Return [X, Y] of the center of cell containing provided text 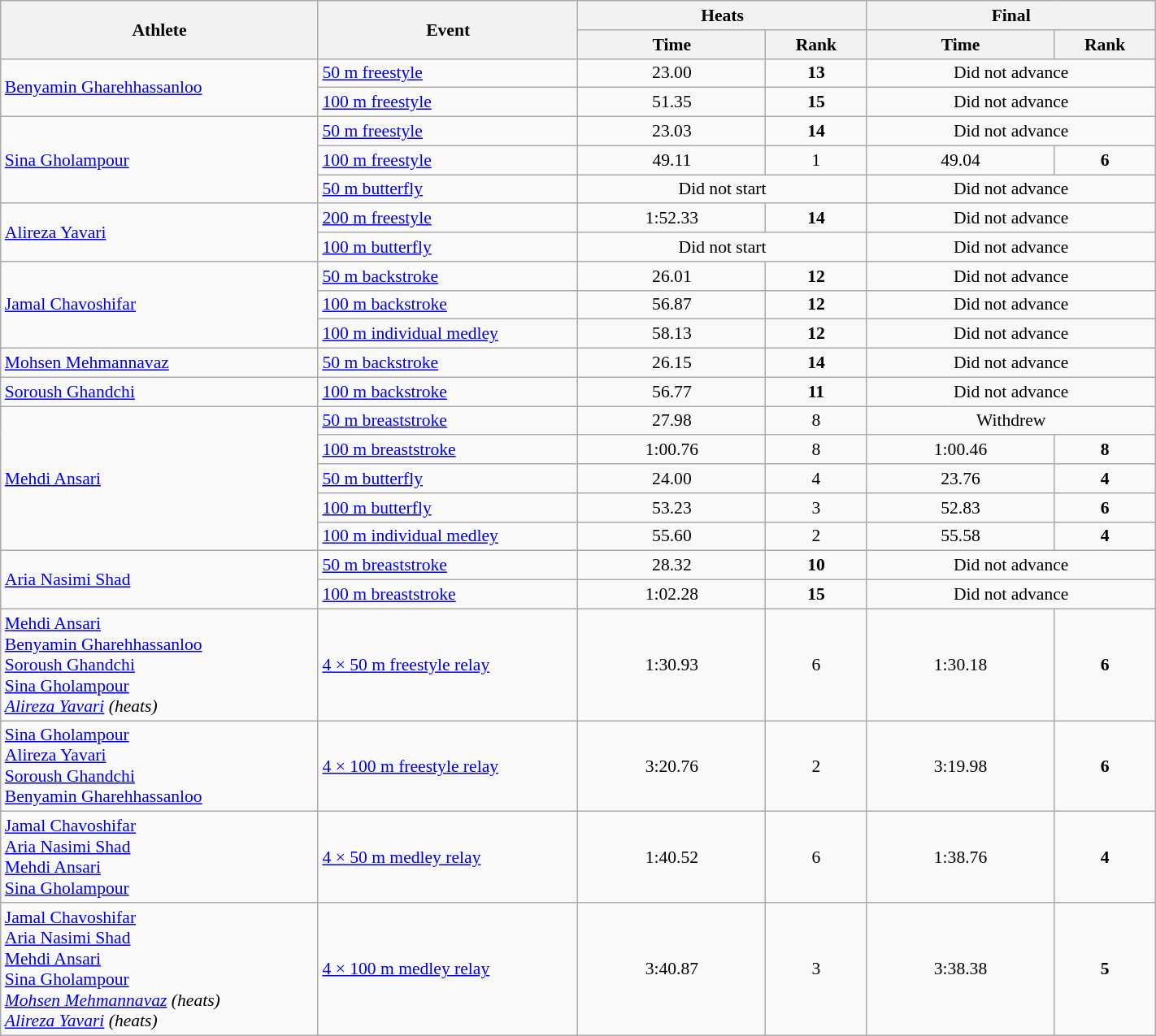
Alireza Yavari [159, 232]
1:00.46 [961, 450]
Sina Gholampour [159, 161]
26.15 [671, 363]
Final [1011, 15]
Mohsen Mehmannavaz [159, 363]
49.11 [671, 160]
Sina GholampourAlireza YavariSoroush GhandchiBenyamin Gharehhassanloo [159, 766]
56.77 [671, 392]
23.00 [671, 73]
55.58 [961, 536]
3:38.38 [961, 969]
Jamal ChavoshifarAria Nasimi ShadMehdi AnsariSina GholampourMohsen Mehmannavaz (heats)Alireza Yavari (heats) [159, 969]
200 m freestyle [448, 219]
1:38.76 [961, 857]
Withdrew [1011, 421]
Mehdi Ansari [159, 479]
5 [1105, 969]
1:30.93 [671, 665]
Aria Nasimi Shad [159, 580]
1:30.18 [961, 665]
Benyamin Gharehhassanloo [159, 88]
49.04 [961, 160]
52.83 [961, 508]
4 × 50 m medley relay [448, 857]
26.01 [671, 276]
1:02.28 [671, 595]
Event [448, 29]
10 [816, 566]
24.00 [671, 479]
1:00.76 [671, 450]
3:20.76 [671, 766]
Jamal ChavoshifarAria Nasimi ShadMehdi AnsariSina Gholampour [159, 857]
3:19.98 [961, 766]
Athlete [159, 29]
23.03 [671, 132]
3:40.87 [671, 969]
Soroush Ghandchi [159, 392]
55.60 [671, 536]
28.32 [671, 566]
Mehdi AnsariBenyamin GharehhassanlooSoroush GhandchiSina GholampourAlireza Yavari (heats) [159, 665]
53.23 [671, 508]
23.76 [961, 479]
27.98 [671, 421]
4 × 100 m medley relay [448, 969]
4 × 100 m freestyle relay [448, 766]
1:52.33 [671, 219]
11 [816, 392]
Heats [722, 15]
51.35 [671, 102]
56.87 [671, 305]
Jamal Chavoshifar [159, 306]
1:40.52 [671, 857]
58.13 [671, 334]
1 [816, 160]
4 × 50 m freestyle relay [448, 665]
13 [816, 73]
